For the text-containing cell, return its midpoint in (x, y) coordinate format. 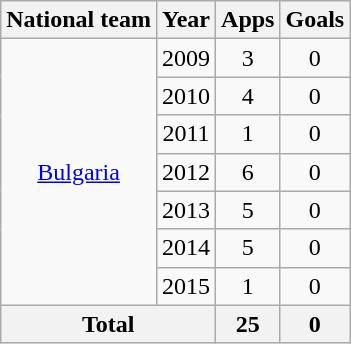
2010 (186, 96)
6 (248, 172)
Apps (248, 20)
2015 (186, 286)
Year (186, 20)
National team (79, 20)
2013 (186, 210)
2011 (186, 134)
2012 (186, 172)
25 (248, 324)
4 (248, 96)
2009 (186, 58)
Bulgaria (79, 172)
Goals (315, 20)
2014 (186, 248)
3 (248, 58)
Total (108, 324)
